Locate the cell with the specified text and output its [X, Y] center coordinate. 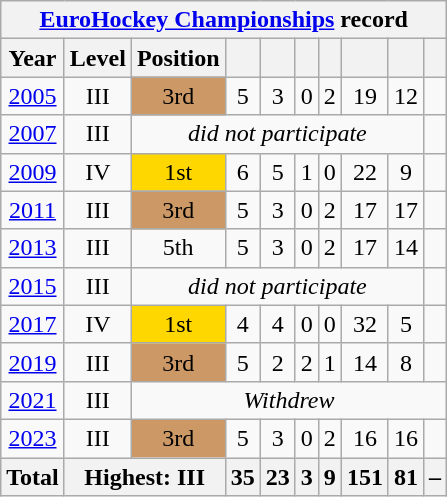
22 [364, 172]
8 [406, 362]
151 [364, 477]
Highest: III [144, 477]
81 [406, 477]
2023 [33, 438]
2007 [33, 134]
2013 [33, 248]
Total [33, 477]
35 [242, 477]
23 [278, 477]
2011 [33, 210]
2017 [33, 324]
Level [98, 58]
2021 [33, 400]
Position [178, 58]
Withdrew [288, 400]
Year [33, 58]
– [434, 477]
32 [364, 324]
19 [364, 96]
EuroHockey Championships record [224, 20]
12 [406, 96]
2009 [33, 172]
5th [178, 248]
2015 [33, 286]
2005 [33, 96]
6 [242, 172]
2019 [33, 362]
